Extract the [x, y] coordinate from the center of the cell holding the provided text.  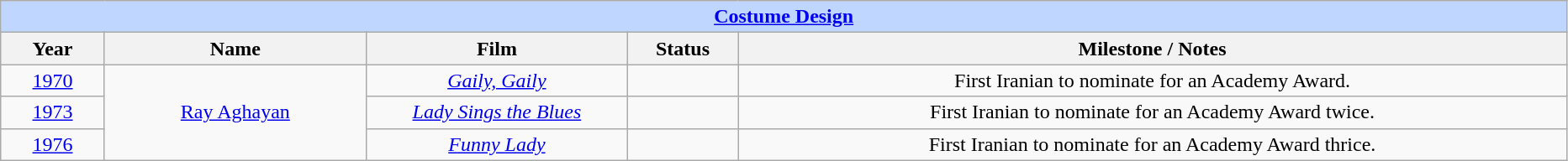
Lady Sings the Blues [496, 112]
Gaily, Gaily [496, 80]
First Iranian to nominate for an Academy Award twice. [1153, 112]
Costume Design [784, 17]
Year [53, 49]
Ray Aghayan [235, 112]
Status [683, 49]
1973 [53, 112]
1976 [53, 144]
First Iranian to nominate for an Academy Award thrice. [1153, 144]
Name [235, 49]
First Iranian to nominate for an Academy Award. [1153, 80]
Film [496, 49]
Milestone / Notes [1153, 49]
Funny Lady [496, 144]
1970 [53, 80]
